Find where the given text appears and provide that cell's center as (X, Y) coordinate. 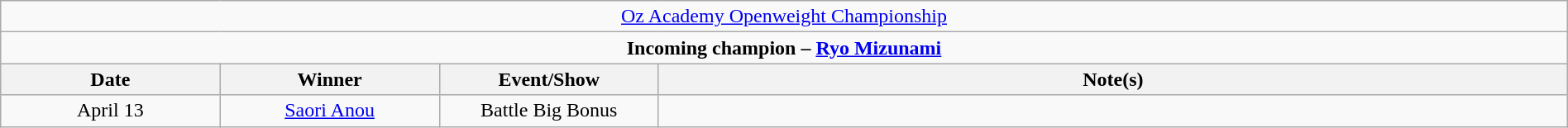
Oz Academy Openweight Championship (784, 17)
Saori Anou (329, 111)
Note(s) (1113, 79)
Battle Big Bonus (549, 111)
Event/Show (549, 79)
Winner (329, 79)
Incoming champion – Ryo Mizunami (784, 48)
Date (111, 79)
April 13 (111, 111)
